Search for the cell housing the specified text and yield its (x, y) center coordinate. 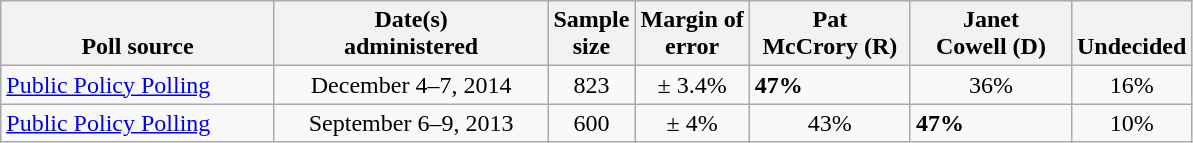
± 3.4% (692, 85)
Samplesize (592, 34)
PatMcCrory (R) (830, 34)
36% (990, 85)
823 (592, 85)
10% (1131, 123)
± 4% (692, 123)
Date(s)administered (411, 34)
JanetCowell (D) (990, 34)
December 4–7, 2014 (411, 85)
43% (830, 123)
September 6–9, 2013 (411, 123)
16% (1131, 85)
Undecided (1131, 34)
Poll source (138, 34)
Margin oferror (692, 34)
600 (592, 123)
